Output the [X, Y] coordinate of the center of the cell containing the given text.  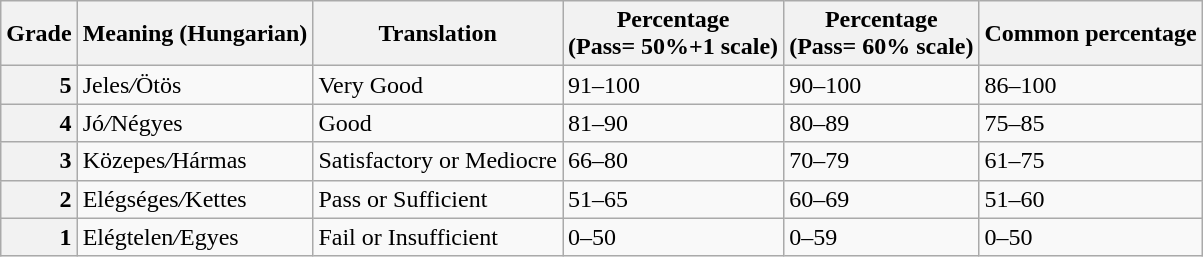
51–60 [1090, 199]
Percentage(Pass= 50%+1 scale) [674, 34]
Fail or Insufficient [438, 237]
90–100 [882, 85]
3 [39, 161]
Translation [438, 34]
0–59 [882, 237]
66–80 [674, 161]
51–65 [674, 199]
Meaning (Hungarian) [195, 34]
Jeles/Ötös [195, 85]
Satisfactory or Mediocre [438, 161]
Percentage(Pass= 60% scale) [882, 34]
Elégséges/Kettes [195, 199]
61–75 [1090, 161]
1 [39, 237]
2 [39, 199]
70–79 [882, 161]
91–100 [674, 85]
Grade [39, 34]
Pass or Sufficient [438, 199]
75–85 [1090, 123]
86–100 [1090, 85]
Közepes/Hármas [195, 161]
4 [39, 123]
60–69 [882, 199]
80–89 [882, 123]
Jó/Négyes [195, 123]
Good [438, 123]
Elégtelen/Egyes [195, 237]
81–90 [674, 123]
5 [39, 85]
Very Good [438, 85]
Common percentage [1090, 34]
